Scan for the cell matching the given text and deliver its (X, Y) coordinate at center. 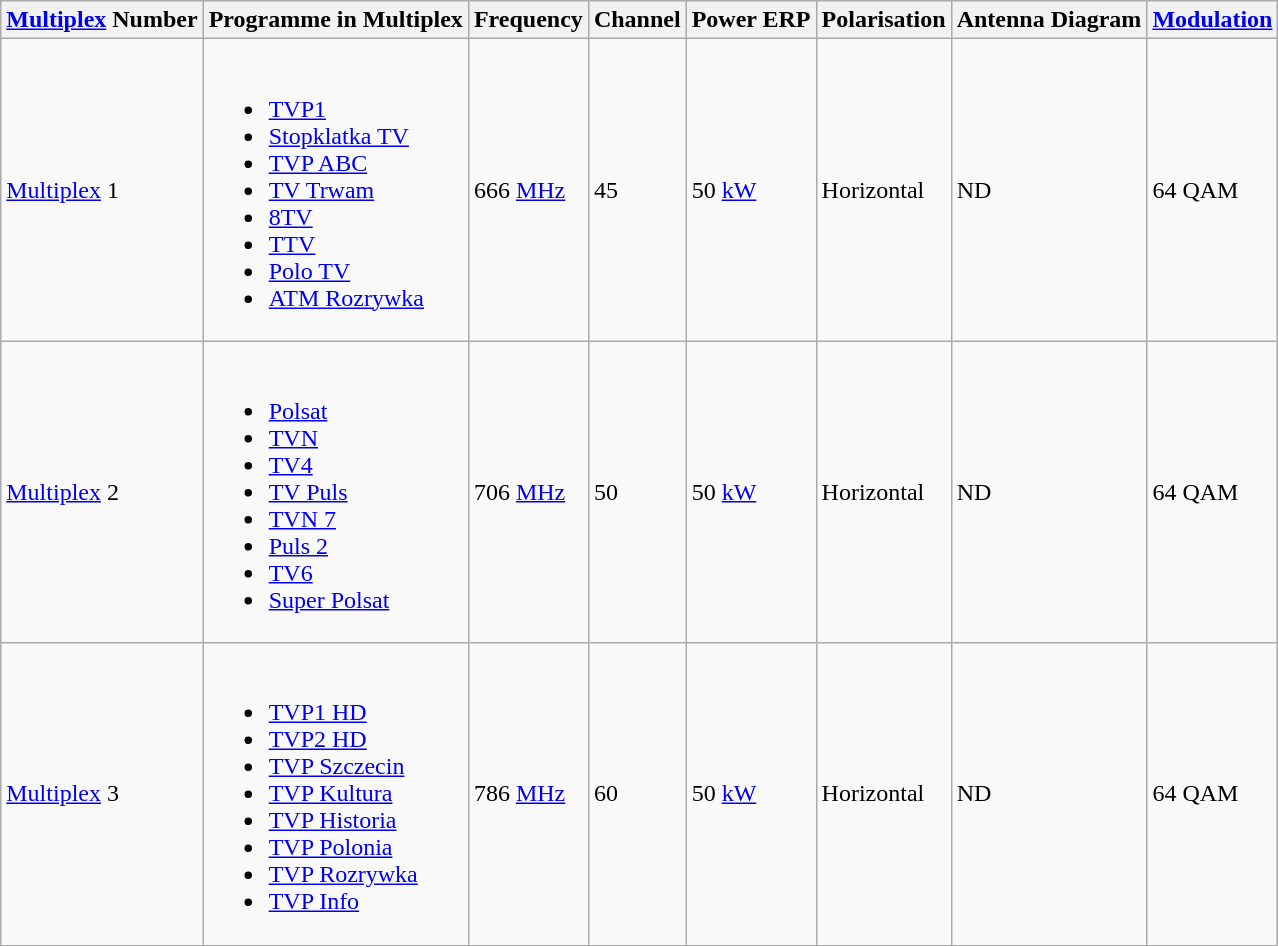
Antenna Diagram (1049, 20)
666 MHz (528, 190)
TVP1Stopklatka TVTVP ABCTV Trwam8TVTTVPolo TVATM Rozrywka (336, 190)
Multiplex Number (102, 20)
Polarisation (884, 20)
Frequency (528, 20)
60 (637, 794)
Channel (637, 20)
Multiplex 1 (102, 190)
786 MHz (528, 794)
706 MHz (528, 492)
45 (637, 190)
50 (637, 492)
Power ERP (751, 20)
Programme in Multiplex (336, 20)
PolsatTVNTV4TV PulsTVN 7Puls 2TV6Super Polsat (336, 492)
Multiplex 2 (102, 492)
TVP1 HDTVP2 HDTVP SzczecinTVP KulturaTVP HistoriaTVP PoloniaTVP RozrywkaTVP Info (336, 794)
Modulation (1212, 20)
Multiplex 3 (102, 794)
